Identify which cell holds the provided text, then report its [X, Y] central coordinate. 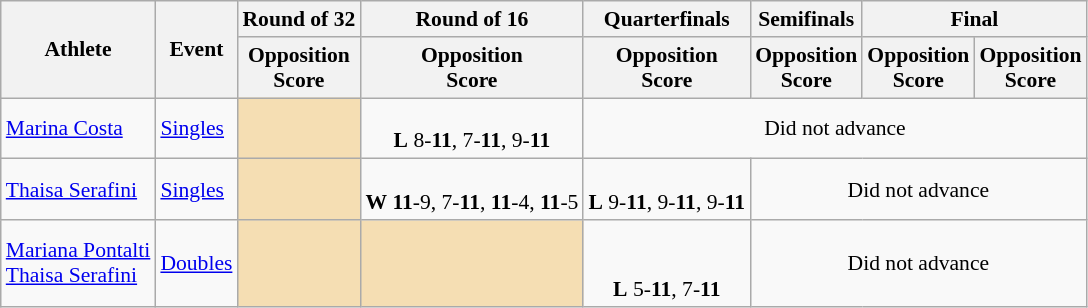
W 11-9, 7-11, 11-4, 11-5 [472, 190]
Athlete [78, 50]
L 8-11, 7-11, 9-11 [472, 128]
Round of 32 [298, 19]
Semifinals [806, 19]
Round of 16 [472, 19]
Event [196, 50]
Quarterfinals [666, 19]
Marina Costa [78, 128]
Final [974, 19]
L 5-11, 7-11 [666, 264]
Thaisa Serafini [78, 190]
Mariana PontaltiThaisa Serafini [78, 264]
Doubles [196, 264]
L 9-11, 9-11, 9-11 [666, 190]
